Scan for the cell matching the given text and deliver its [x, y] coordinate at center. 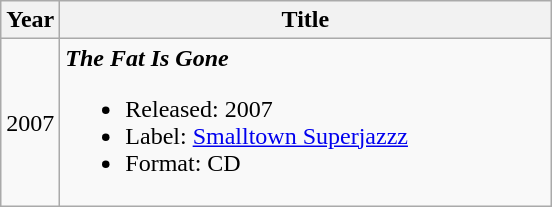
2007 [30, 122]
Year [30, 20]
The Fat Is GoneReleased: 2007Label: Smalltown Superjazzz Format: CD [306, 122]
Title [306, 20]
